Capture the cell that displays the provided text and extract its (x, y) central coordinate. 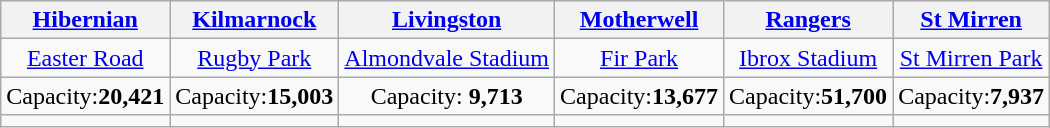
St Mirren (972, 20)
Capacity:51,700 (808, 96)
Capacity: 9,713 (447, 96)
Kilmarnock (254, 20)
Rugby Park (254, 58)
Capacity:13,677 (640, 96)
Hibernian (86, 20)
Capacity:20,421 (86, 96)
Easter Road (86, 58)
St Mirren Park (972, 58)
Motherwell (640, 20)
Almondvale Stadium (447, 58)
Capacity:15,003 (254, 96)
Fir Park (640, 58)
Rangers (808, 20)
Capacity:7,937 (972, 96)
Ibrox Stadium (808, 58)
Livingston (447, 20)
